Extract the (X, Y) coordinate from the center of the cell holding the provided text.  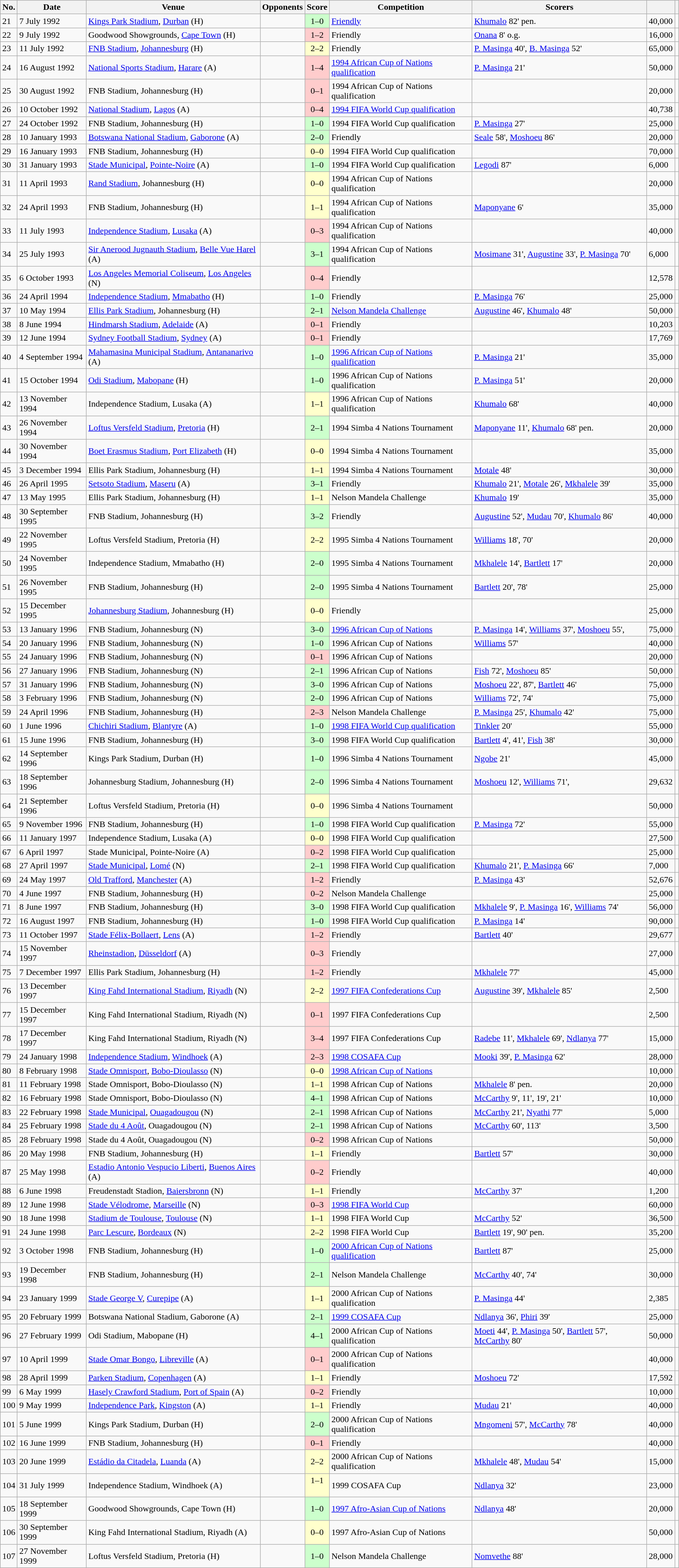
65,000 (661, 49)
53 (9, 629)
80 (9, 1070)
Tinkler 20' (559, 726)
Mkhalele 8' pen. (559, 1085)
27 January 1996 (52, 671)
McCarthy 60', 113' (559, 1126)
Venue (173, 7)
P. Masinga 14', Williams 37', Moshoeu 55', (559, 629)
26 April 1995 (52, 483)
31 (9, 184)
28 (9, 137)
101 (9, 1424)
3–2 (317, 516)
78 (9, 1038)
56,000 (661, 907)
65 (9, 824)
25 (9, 91)
Bartlett 19', 90' pen. (559, 1232)
1 June 1996 (52, 726)
30 November 1994 (52, 451)
Radebe 11', Mkhalele 69', Ndlanya 77' (559, 1038)
P. Masinga 14' (559, 921)
70 (9, 893)
24 May 1997 (52, 880)
6 April 1997 (52, 852)
13 December 1997 (52, 991)
30 September 1995 (52, 516)
Ngobe 21' (559, 758)
3 October 1998 (52, 1251)
58 (9, 698)
Stade Municipal, Lomé (N) (173, 866)
Rand Stadium, Johannesburg (H) (173, 184)
Hindmarsh Stadium, Adelaide (A) (173, 324)
10 January 1993 (52, 137)
Khumalo 82' pen. (559, 21)
8 February 1998 (52, 1070)
55 (9, 657)
46 (9, 483)
40 (9, 357)
Score (317, 7)
9 May 1999 (52, 1406)
8 June 1997 (52, 907)
62 (9, 758)
24 November 1995 (52, 564)
Bartlett 4', 41', Fish 38' (559, 740)
39 (9, 338)
22 (9, 35)
31 January 1996 (52, 684)
Stade Félix-Bollaert, Lens (A) (173, 935)
16 February 1998 (52, 1098)
6 May 1999 (52, 1392)
15 October 1994 (52, 380)
Mosimane 31', Augustine 33', P. Masinga 70' (559, 255)
42 (9, 404)
24 April 1993 (52, 207)
11 January 1997 (52, 838)
68 (9, 866)
McCarthy 9', 11', 19', 21' (559, 1098)
Sir Anerood Jugnauth Stadium, Belle Vue Harel (A) (173, 255)
20 January 1996 (52, 643)
70,000 (661, 151)
104 (9, 1485)
4 June 1997 (52, 893)
6 June 1998 (52, 1191)
Onana 8' o.g. (559, 35)
Setsoto Stadium, Maseru (A) (173, 483)
52,676 (661, 880)
24 April 1996 (52, 712)
14 September 1996 (52, 758)
Chichiri Stadium, Blantyre (A) (173, 726)
97 (9, 1359)
38 (9, 324)
Opponents (282, 7)
Legodi 87' (559, 165)
11 July 1992 (52, 49)
27 February 1999 (52, 1336)
95 (9, 1317)
23 (9, 49)
16 August 1992 (52, 67)
Stade Vélodrome, Marseille (N) (173, 1205)
66 (9, 838)
10 October 1992 (52, 110)
30 September 1999 (52, 1532)
24 October 1992 (52, 123)
31 January 1993 (52, 165)
98 (9, 1378)
Williams 57' (559, 643)
Moshoeu 12', Williams 71', (559, 782)
31 July 1999 (52, 1485)
No. (9, 7)
Date (52, 7)
61 (9, 740)
43 (9, 427)
Boet Erasmus Stadium, Port Elizabeth (H) (173, 451)
13 November 1994 (52, 404)
25 May 1998 (52, 1172)
Maponyane 6' (559, 207)
107 (9, 1556)
16,000 (661, 35)
Augustine 46', Khumalo 48' (559, 310)
35 (9, 278)
105 (9, 1509)
47 (9, 497)
25 February 1998 (52, 1126)
20 February 1999 (52, 1317)
26 November 1994 (52, 427)
Ndlanya 48' (559, 1509)
29 (9, 151)
45 (9, 470)
24 June 1998 (52, 1232)
Khumalo 19' (559, 497)
2,385 (661, 1298)
12 June 1998 (52, 1205)
Moeti 44', P. Masinga 50', Bartlett 57', McCarthy 80' (559, 1336)
75 (9, 972)
4 September 1994 (52, 357)
Khumalo 68' (559, 404)
McCarthy 40', 74' (559, 1275)
17,769 (661, 338)
5,000 (661, 1112)
44 (9, 451)
18 September 1999 (52, 1509)
16 January 1993 (52, 151)
P. Masinga 51' (559, 380)
21 (9, 21)
9 July 1992 (52, 35)
36,500 (661, 1218)
Freudenstadt Stadion, Baiersbronn (N) (173, 1191)
Hasely Crawford Stadium, Port of Spain (A) (173, 1392)
11 October 1997 (52, 935)
10 April 1999 (52, 1359)
34 (9, 255)
19 December 1998 (52, 1275)
Scorers (559, 7)
24 April 1994 (52, 297)
7,000 (661, 866)
Mkhalele 48', Mudau 54' (559, 1462)
57 (9, 684)
P. Masinga 76' (559, 297)
Augustine 39', Mkhalele 85' (559, 991)
30 August 1992 (52, 91)
27,500 (661, 838)
10 May 1994 (52, 310)
16 June 1999 (52, 1443)
72 (9, 921)
90 (9, 1218)
7 July 1992 (52, 21)
Moshoeu 22', 87', Bartlett 46' (559, 684)
82 (9, 1098)
Williams 18', 70' (559, 540)
30 (9, 165)
35,200 (661, 1232)
88 (9, 1191)
Estádio da Citadela, Luanda (A) (173, 1462)
Moshoeu 72' (559, 1378)
15 December 1995 (52, 611)
27,000 (661, 953)
96 (9, 1336)
12 June 1994 (52, 338)
Khumalo 21', P. Masinga 66' (559, 866)
81 (9, 1085)
P. Masinga 72' (559, 824)
71 (9, 907)
Williams 72', 74' (559, 698)
86 (9, 1153)
8 June 1994 (52, 324)
12,578 (661, 278)
69 (9, 880)
40,738 (661, 110)
Ndlanya 36', Phiri 39' (559, 1317)
McCarthy 52' (559, 1218)
67 (9, 852)
59 (9, 712)
63 (9, 782)
27 November 1999 (52, 1556)
48 (9, 516)
23,000 (661, 1485)
King Fahd International Stadium, Riyadh (A) (173, 1532)
Sydney Football Stadium, Sydney (A) (173, 338)
64 (9, 805)
87 (9, 1172)
25 July 1993 (52, 255)
13 January 1996 (52, 629)
Motale 48' (559, 470)
Ndlanya 32' (559, 1485)
Mkhalele 14', Bartlett 17' (559, 564)
6 October 1993 (52, 278)
3,500 (661, 1126)
Khumalo 21', Motale 26', Mkhalele 39' (559, 483)
24 (9, 67)
26 November 1995 (52, 587)
P. Masinga 43' (559, 880)
76 (9, 991)
Stade Omar Bongo, Libreville (A) (173, 1359)
P. Masinga 44' (559, 1298)
McCarthy 37' (559, 1191)
32 (9, 207)
Mudau 21' (559, 1406)
91 (9, 1232)
77 (9, 1014)
Seale 58', Moshoeu 86' (559, 137)
73 (9, 935)
18 June 1998 (52, 1218)
28 April 1999 (52, 1378)
52 (9, 611)
93 (9, 1275)
Bartlett 87' (559, 1251)
National Stadium, Lagos (A) (173, 110)
20 June 1999 (52, 1462)
National Sports Stadium, Harare (A) (173, 67)
85 (9, 1140)
90,000 (661, 921)
Bartlett 20', 78' (559, 587)
50 (9, 564)
Mahamasina Municipal Stadium, Antananarivo (A) (173, 357)
36 (9, 297)
Parc Lescure, Bordeaux (N) (173, 1232)
17,592 (661, 1378)
60,000 (661, 1205)
41 (9, 380)
89 (9, 1205)
P. Masinga 25', Khumalo 42' (559, 712)
P. Masinga 27' (559, 123)
100 (9, 1406)
29,677 (661, 935)
Competition (401, 7)
15 June 1996 (52, 740)
16 August 1997 (52, 921)
15 November 1997 (52, 953)
94 (9, 1298)
79 (9, 1057)
84 (9, 1126)
27 April 1997 (52, 866)
22 February 1998 (52, 1112)
1–4 (317, 67)
18 September 1996 (52, 782)
49 (9, 540)
Parken Stadium, Copenhagen (A) (173, 1378)
Bartlett 57' (559, 1153)
3 February 1996 (52, 698)
99 (9, 1392)
92 (9, 1251)
102 (9, 1443)
Stade George V, Curepipe (A) (173, 1298)
Rheinstadion, Düsseldorf (A) (173, 953)
1,200 (661, 1191)
22 November 1995 (52, 540)
24 January 1996 (52, 657)
Los Angeles Memorial Coliseum, Los Angeles (N) (173, 278)
Augustine 52', Mudau 70', Khumalo 86' (559, 516)
7 December 1997 (52, 972)
37 (9, 310)
60 (9, 726)
28 February 1998 (52, 1140)
24 January 1998 (52, 1057)
23 January 1999 (52, 1298)
11 July 1993 (52, 231)
P. Masinga 40', B. Masinga 52' (559, 49)
33 (9, 231)
27 (9, 123)
10,203 (661, 324)
3 December 1994 (52, 470)
Stadium de Toulouse, Toulouse (N) (173, 1218)
83 (9, 1112)
Fish 72', Moshoeu 85' (559, 671)
Mkhalele 77' (559, 972)
20 May 1998 (52, 1153)
74 (9, 953)
Estadio Antonio Vespucio Liberti, Buenos Aires (A) (173, 1172)
103 (9, 1462)
3–4 (317, 1038)
Independence Park, Kingston (A) (173, 1406)
15 December 1997 (52, 1014)
9 November 1996 (52, 824)
Mooki 39', P. Masinga 62' (559, 1057)
106 (9, 1532)
Old Trafford, Manchester (A) (173, 880)
29,632 (661, 782)
56 (9, 671)
21 September 1996 (52, 805)
Stade Municipal, Ouagadougou (N) (173, 1112)
11 February 1998 (52, 1085)
13 May 1995 (52, 497)
51 (9, 587)
Mngomeni 57', McCarthy 78' (559, 1424)
Nomvethe 88' (559, 1556)
Bartlett 40' (559, 935)
17 December 1997 (52, 1038)
1998 COSAFA Cup (401, 1057)
5 June 1999 (52, 1424)
11 April 1993 (52, 184)
McCarthy 21', Nyathi 77' (559, 1112)
54 (9, 643)
Maponyane 11', Khumalo 68' pen. (559, 427)
26 (9, 110)
Mkhalele 9', P. Masinga 16', Williams 74' (559, 907)
